Identify which cell holds the provided text, then report its (x, y) central coordinate. 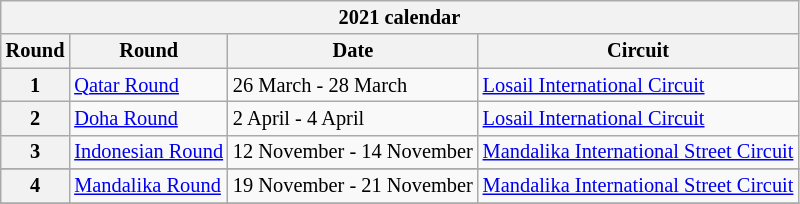
2 April - 4 April (353, 118)
Doha Round (148, 118)
Mandalika Round (148, 186)
4 (36, 186)
12 November - 14 November (353, 152)
2021 calendar (400, 17)
26 March - 28 March (353, 85)
2 (36, 118)
1 (36, 85)
3 (36, 152)
Indonesian Round (148, 152)
Circuit (638, 51)
Date (353, 51)
19 November - 21 November (353, 186)
Qatar Round (148, 85)
